From the cell containing the given text, extract its center point as [X, Y] coordinate. 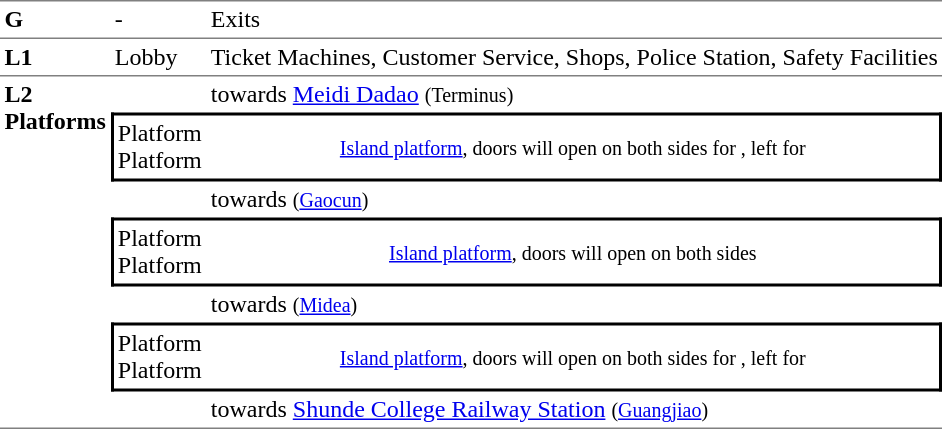
Island platform, doors will open on both sides [574, 252]
towards Meidi Dadao (Terminus) [574, 94]
L2Platforms [55, 252]
- [158, 19]
Ticket Machines, Customer Service, Shops, Police Station, Safety Facilities [574, 58]
towards (Gaocun) [574, 200]
G [55, 19]
Lobby [158, 58]
Exits [574, 19]
L1 [55, 58]
towards (Midea) [574, 304]
